Identify which cell holds the provided text, then report its (x, y) central coordinate. 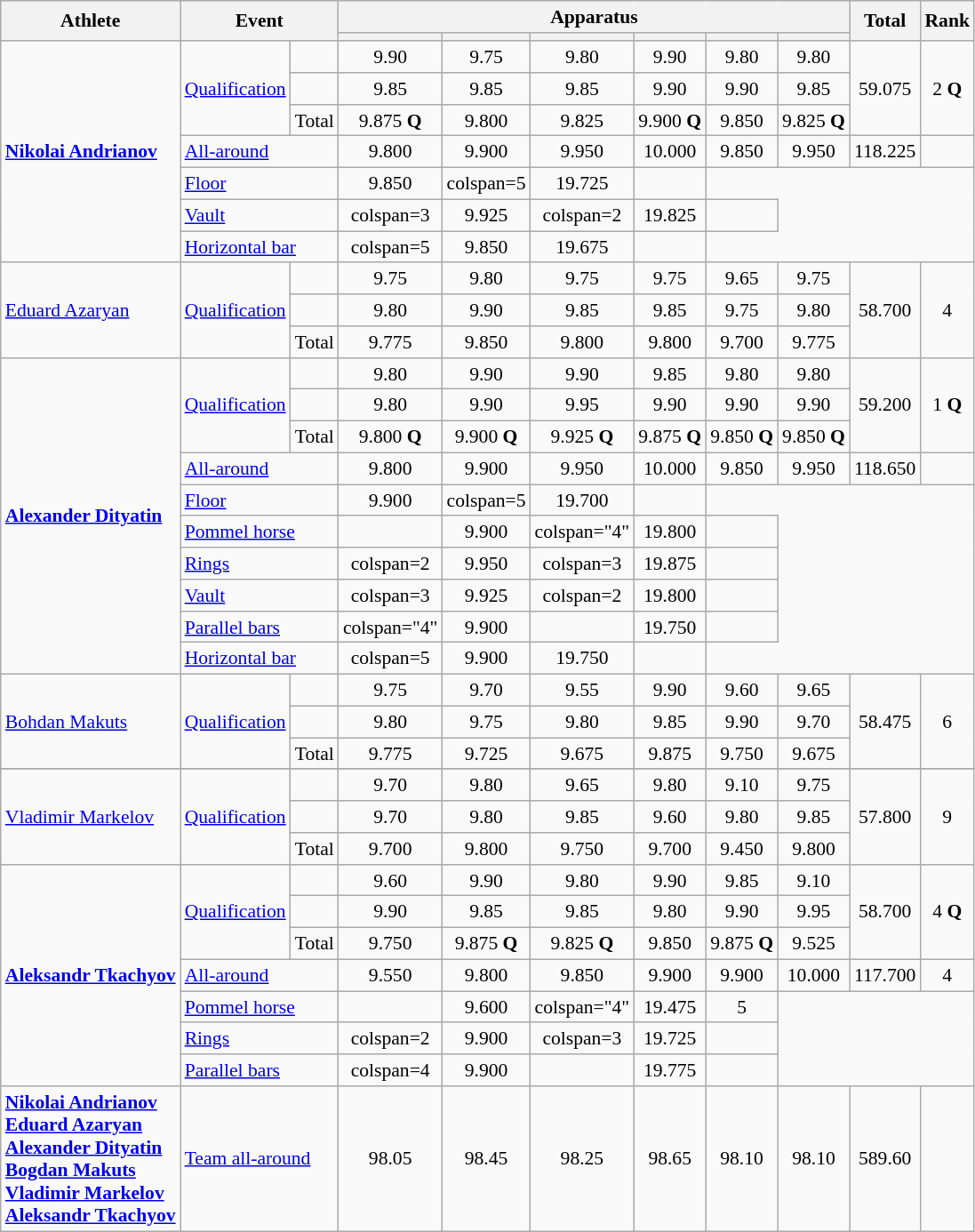
Eduard Azaryan (91, 311)
9.725 (487, 754)
19.475 (670, 1007)
9.550 (391, 976)
59.200 (885, 405)
19.700 (583, 500)
9.875 (670, 754)
9.825 (583, 121)
Vladimir Markelov (91, 818)
colspan=4 (391, 1070)
Nikolai AndrianovEduard AzaryanAlexander DityatinBogdan MakutsVladimir MarkelovAleksandr Tkachyov (91, 1159)
Aleksandr Tkachyov (91, 976)
118.225 (885, 152)
Nikolai Andrianov (91, 151)
98.45 (487, 1159)
9.800 Q (391, 437)
Rank (947, 21)
19.825 (670, 216)
Apparatus (594, 17)
9 (947, 818)
9.925 Q (583, 437)
57.800 (885, 818)
19.775 (670, 1070)
9.600 (487, 1007)
2 Q (947, 89)
118.650 (885, 469)
4 Q (947, 912)
98.05 (391, 1159)
Alexander Dityatin (91, 516)
6 (947, 722)
Athlete (91, 21)
5 (741, 1007)
19.875 (670, 564)
Team all-around (260, 1159)
589.60 (885, 1159)
98.65 (670, 1159)
1 Q (947, 405)
Event (260, 21)
9.525 (814, 944)
59.075 (885, 89)
58.475 (885, 722)
9.450 (741, 849)
19.675 (583, 247)
98.25 (583, 1159)
117.700 (885, 976)
Bohdan Makuts (91, 722)
9.55 (583, 691)
